Output the [X, Y] coordinate of the center of the cell containing the given text.  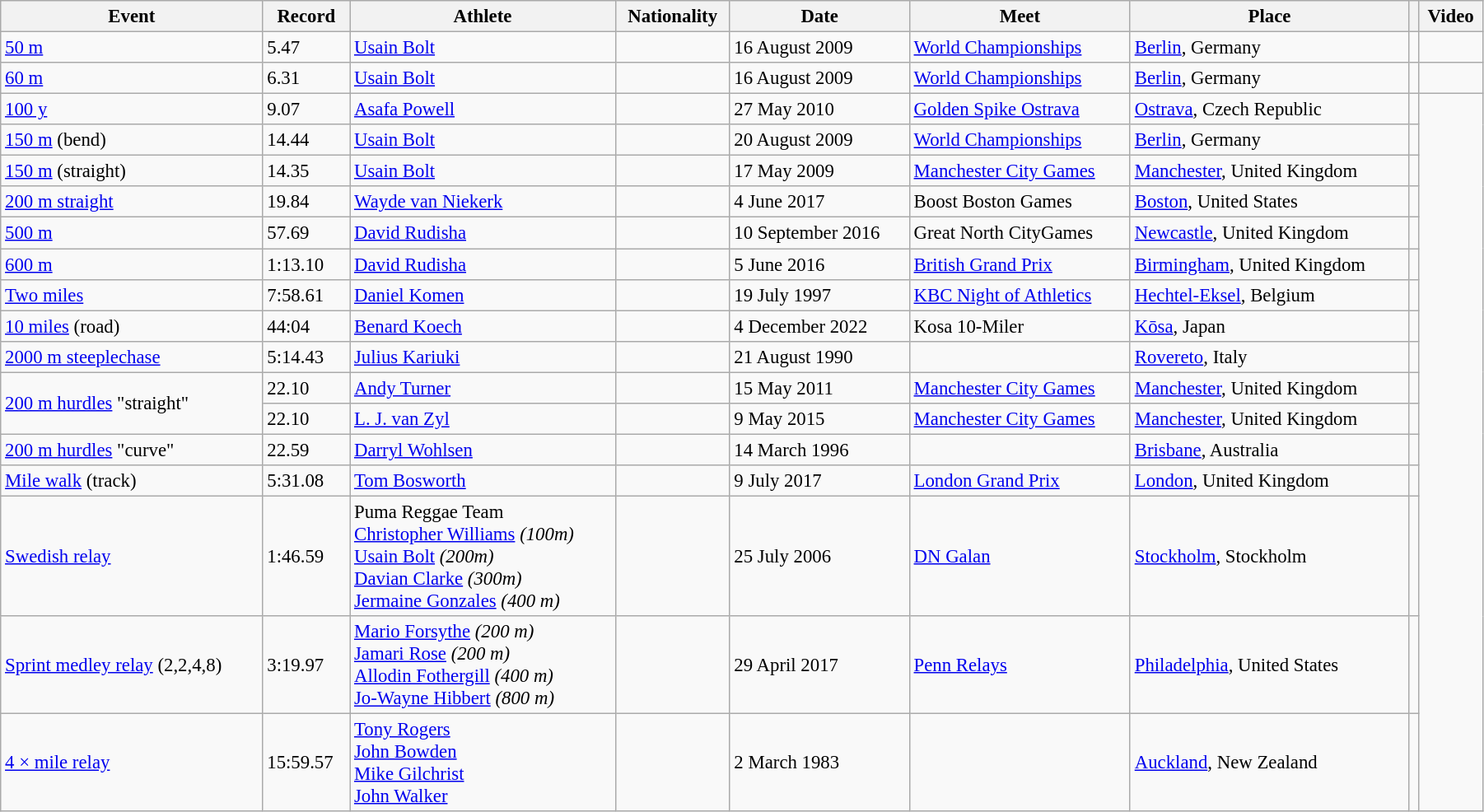
2 March 1983 [819, 763]
25 July 2006 [819, 556]
Golden Spike Ostrava [1020, 110]
7:58.61 [306, 295]
9.07 [306, 110]
Darryl Wohlsen [483, 450]
Hechtel-Eksel, Belgium [1269, 295]
London Grand Prix [1020, 481]
4 June 2017 [819, 202]
22.59 [306, 450]
5:14.43 [306, 357]
9 May 2015 [819, 419]
Kosa 10-Miler [1020, 326]
DN Galan [1020, 556]
4 December 2022 [819, 326]
London, United Kingdom [1269, 481]
Meet [1020, 16]
19.84 [306, 202]
Tom Bosworth [483, 481]
Boston, United States [1269, 202]
Asafa Powell [483, 110]
Newcastle, United Kingdom [1269, 233]
Stockholm, Stockholm [1269, 556]
3:19.97 [306, 665]
44:04 [306, 326]
Andy Turner [483, 388]
60 m [132, 78]
9 July 2017 [819, 481]
Swedish relay [132, 556]
Sprint medley relay (2,2,4,8) [132, 665]
Date [819, 16]
20 August 2009 [819, 140]
Event [132, 16]
Video [1451, 16]
10 September 2016 [819, 233]
Mario Forsythe (200 m)Jamari Rose (200 m)Allodin Fothergill (400 m)Jo-Wayne Hibbert (800 m) [483, 665]
Auckland, New Zealand [1269, 763]
500 m [132, 233]
Place [1269, 16]
Boost Boston Games [1020, 202]
Great North CityGames [1020, 233]
Puma Reggae TeamChristopher Williams (100m)Usain Bolt (200m)Davian Clarke (300m)Jermaine Gonzales (400 m) [483, 556]
Record [306, 16]
5:31.08 [306, 481]
14 March 1996 [819, 450]
15 May 2011 [819, 388]
50 m [132, 48]
Philadelphia, United States [1269, 665]
Wayde van Niekerk [483, 202]
Mile walk (track) [132, 481]
KBC Night of Athletics [1020, 295]
14.44 [306, 140]
19 July 1997 [819, 295]
6.31 [306, 78]
British Grand Prix [1020, 264]
Penn Relays [1020, 665]
15:59.57 [306, 763]
150 m (straight) [132, 171]
200 m straight [132, 202]
Rovereto, Italy [1269, 357]
5.47 [306, 48]
14.35 [306, 171]
Daniel Komen [483, 295]
4 × mile relay [132, 763]
5 June 2016 [819, 264]
1:46.59 [306, 556]
100 y [132, 110]
27 May 2010 [819, 110]
10 miles (road) [132, 326]
Birmingham, United Kingdom [1269, 264]
21 August 1990 [819, 357]
2000 m steeplechase [132, 357]
Brisbane, Australia [1269, 450]
Nationality [672, 16]
1:13.10 [306, 264]
Kōsa, Japan [1269, 326]
200 m hurdles "straight" [132, 404]
29 April 2017 [819, 665]
150 m (bend) [132, 140]
Two miles [132, 295]
200 m hurdles "curve" [132, 450]
Tony RogersJohn BowdenMike GilchristJohn Walker [483, 763]
Ostrava, Czech Republic [1269, 110]
17 May 2009 [819, 171]
Julius Kariuki [483, 357]
600 m [132, 264]
Athlete [483, 16]
L. J. van Zyl [483, 419]
Benard Koech [483, 326]
57.69 [306, 233]
